Output the (x, y) coordinate of the center of the cell containing the given text.  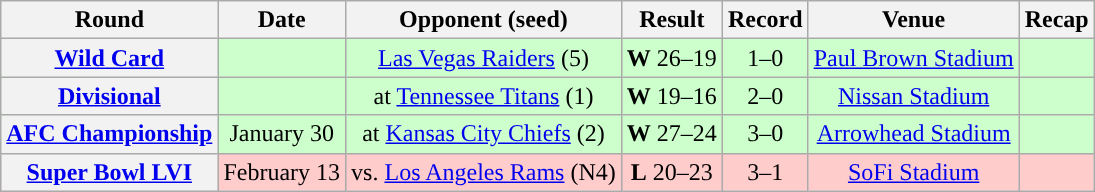
Round (110, 20)
Paul Brown Stadium (914, 58)
Record (765, 20)
Recap (1056, 20)
at Tennessee Titans (1) (484, 96)
Opponent (seed) (484, 20)
AFC Championship (110, 134)
at Kansas City Chiefs (2) (484, 134)
Super Bowl LVI (110, 172)
Divisional (110, 96)
Wild Card (110, 58)
Nissan Stadium (914, 96)
L 20–23 (672, 172)
Arrowhead Stadium (914, 134)
Result (672, 20)
W 26–19 (672, 58)
February 13 (282, 172)
vs. Los Angeles Rams (N4) (484, 172)
Las Vegas Raiders (5) (484, 58)
3–0 (765, 134)
Date (282, 20)
2–0 (765, 96)
W 27–24 (672, 134)
SoFi Stadium (914, 172)
January 30 (282, 134)
W 19–16 (672, 96)
3–1 (765, 172)
1–0 (765, 58)
Venue (914, 20)
